From the cell containing the given text, extract its center point as [X, Y] coordinate. 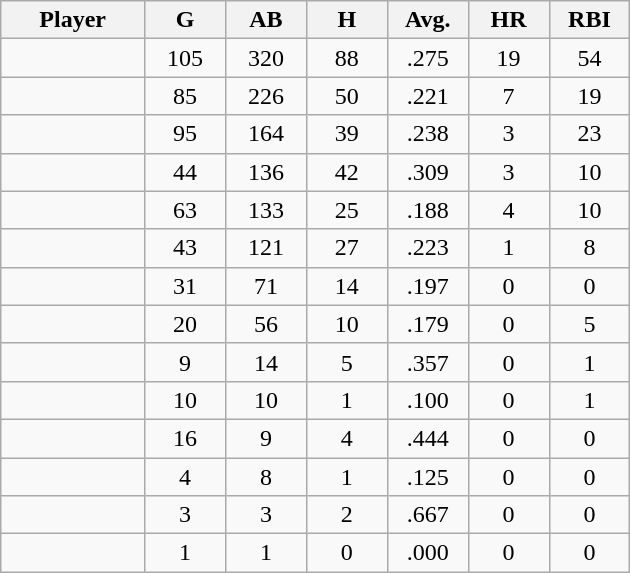
.125 [428, 477]
43 [186, 248]
42 [346, 172]
39 [346, 134]
54 [590, 58]
H [346, 20]
105 [186, 58]
164 [266, 134]
20 [186, 324]
16 [186, 438]
27 [346, 248]
44 [186, 172]
.100 [428, 400]
88 [346, 58]
31 [186, 286]
2 [346, 515]
136 [266, 172]
.221 [428, 96]
HR [508, 20]
25 [346, 210]
.179 [428, 324]
Player [73, 20]
Avg. [428, 20]
.188 [428, 210]
.357 [428, 362]
.197 [428, 286]
50 [346, 96]
.444 [428, 438]
.275 [428, 58]
G [186, 20]
.238 [428, 134]
320 [266, 58]
71 [266, 286]
AB [266, 20]
85 [186, 96]
.309 [428, 172]
95 [186, 134]
226 [266, 96]
.000 [428, 553]
133 [266, 210]
.667 [428, 515]
56 [266, 324]
7 [508, 96]
63 [186, 210]
RBI [590, 20]
121 [266, 248]
.223 [428, 248]
23 [590, 134]
